Determine the (x, y) coordinate at the center of the cell enclosing the given text.  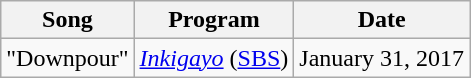
Song (68, 20)
Inkigayo (SBS) (214, 58)
Date (382, 20)
January 31, 2017 (382, 58)
Program (214, 20)
"Downpour" (68, 58)
